Locate the cell with the specified text and output its [X, Y] center coordinate. 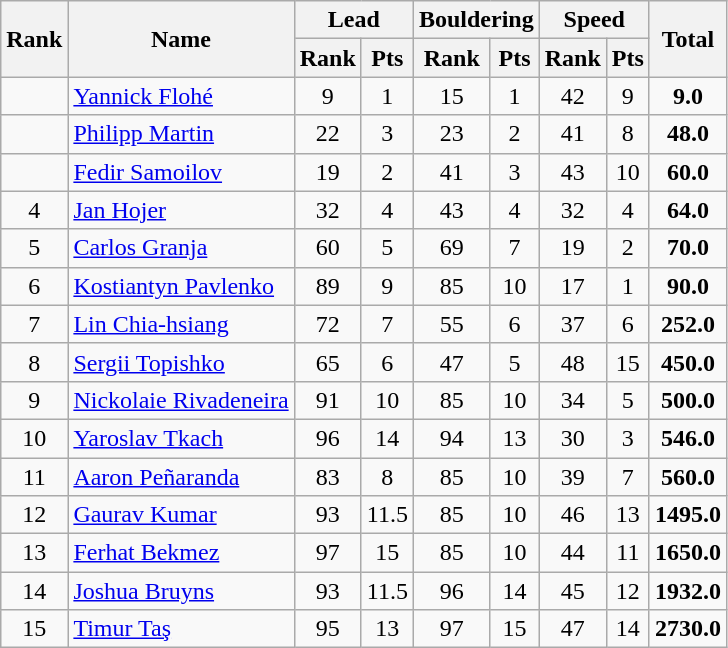
Lin Chia-hsiang [181, 324]
22 [328, 134]
Kostiantyn Pavlenko [181, 286]
Philipp Martin [181, 134]
89 [328, 286]
39 [572, 477]
91 [328, 400]
Aaron Peñaranda [181, 477]
Bouldering [476, 20]
Fedir Samoilov [181, 172]
46 [572, 515]
94 [452, 438]
Sergii Topishko [181, 362]
Carlos Granja [181, 248]
Yaroslav Tkach [181, 438]
44 [572, 553]
Joshua Bruyns [181, 591]
64.0 [688, 210]
Yannick Flohé [181, 96]
Gaurav Kumar [181, 515]
60 [328, 248]
23 [452, 134]
Ferhat Bekmez [181, 553]
72 [328, 324]
1495.0 [688, 515]
Jan Hojer [181, 210]
95 [328, 629]
83 [328, 477]
Name [181, 39]
450.0 [688, 362]
17 [572, 286]
1650.0 [688, 553]
252.0 [688, 324]
48 [572, 362]
45 [572, 591]
500.0 [688, 400]
2730.0 [688, 629]
55 [452, 324]
34 [572, 400]
48.0 [688, 134]
42 [572, 96]
30 [572, 438]
546.0 [688, 438]
65 [328, 362]
60.0 [688, 172]
1932.0 [688, 591]
560.0 [688, 477]
37 [572, 324]
90.0 [688, 286]
Lead [354, 20]
Speed [594, 20]
Total [688, 39]
Timur Taş [181, 629]
69 [452, 248]
9.0 [688, 96]
Nickolaie Rivadeneira [181, 400]
70.0 [688, 248]
